Provide the [x, y] coordinate of the cell's center where the given text is located.  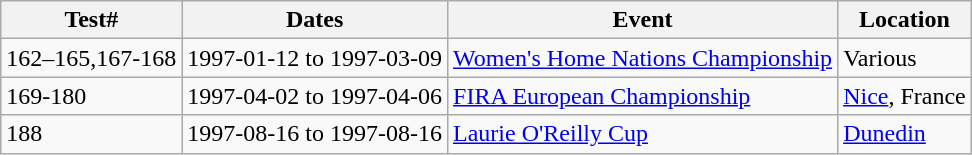
Location [905, 20]
162–165,167-168 [92, 58]
Event [643, 20]
Nice, France [905, 96]
Laurie O'Reilly Cup [643, 134]
Various [905, 58]
Dates [315, 20]
1997-08-16 to 1997-08-16 [315, 134]
Test# [92, 20]
Women's Home Nations Championship [643, 58]
Dunedin [905, 134]
FIRA European Championship [643, 96]
1997-01-12 to 1997-03-09 [315, 58]
1997-04-02 to 1997-04-06 [315, 96]
188 [92, 134]
169-180 [92, 96]
